Scan for the cell matching the given text and deliver its [X, Y] coordinate at center. 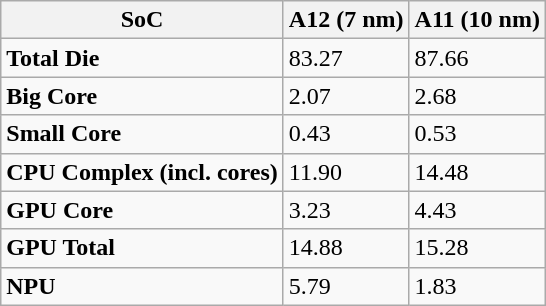
83.27 [346, 58]
A11 (10 nm) [477, 20]
0.43 [346, 134]
2.68 [477, 96]
Total Die [142, 58]
SoC [142, 20]
87.66 [477, 58]
0.53 [477, 134]
4.43 [477, 210]
2.07 [346, 96]
1.83 [477, 286]
3.23 [346, 210]
15.28 [477, 248]
GPU Total [142, 248]
14.88 [346, 248]
CPU Complex (incl. cores) [142, 172]
NPU [142, 286]
A12 (7 nm) [346, 20]
Small Core [142, 134]
GPU Core [142, 210]
14.48 [477, 172]
Big Core [142, 96]
11.90 [346, 172]
5.79 [346, 286]
